For the text-containing cell, return its midpoint in (x, y) coordinate format. 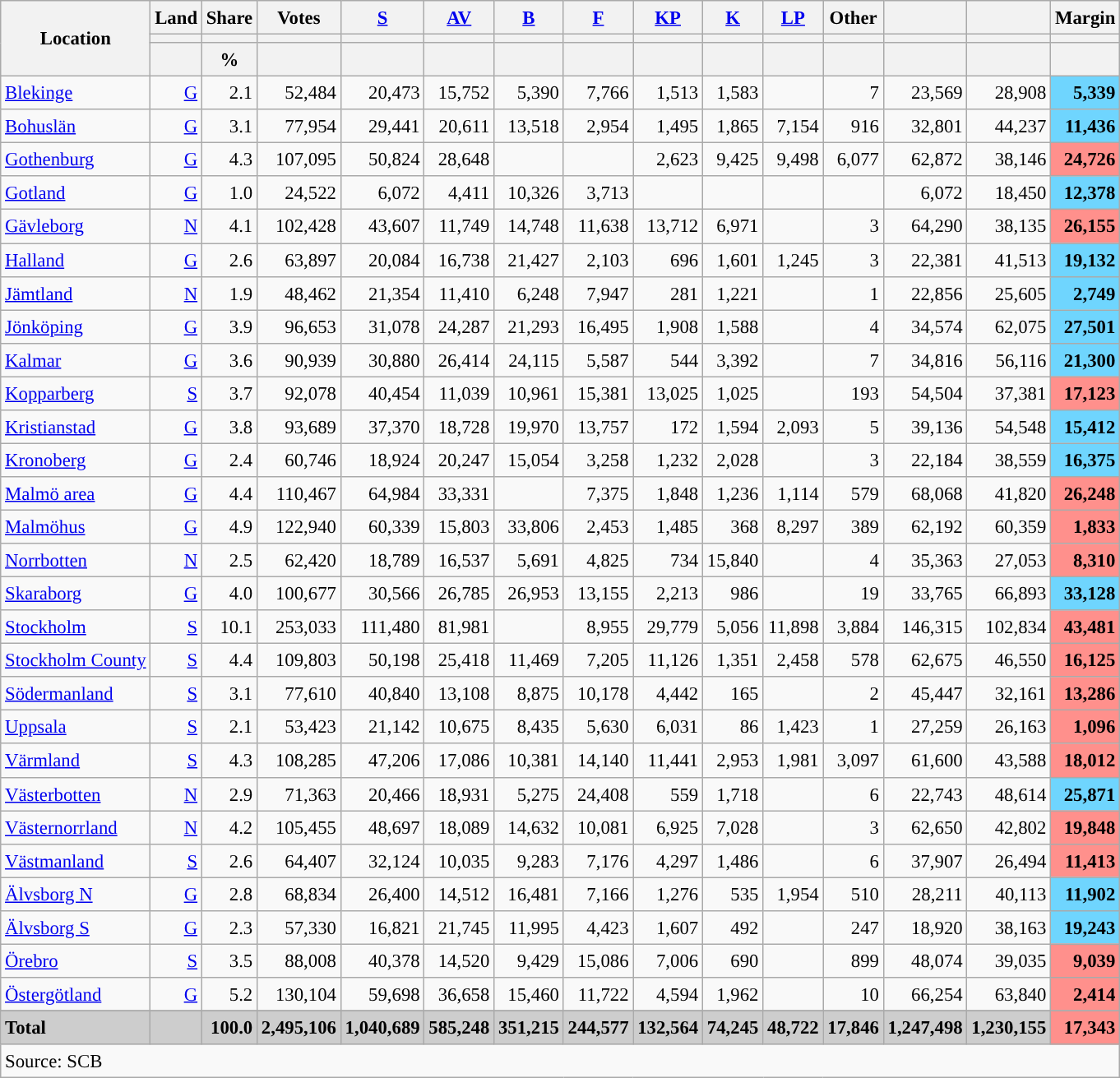
10.1 (229, 627)
7,375 (599, 493)
62,192 (925, 526)
11,898 (793, 627)
Älvsborg S (76, 928)
3,392 (734, 360)
36,658 (459, 995)
9,429 (530, 960)
86 (734, 727)
Älvsborg N (76, 895)
26,494 (1009, 860)
32,801 (925, 127)
18,450 (1009, 192)
43,607 (382, 227)
16,125 (1085, 661)
Kopparberg (76, 393)
24,115 (530, 360)
2.5 (229, 561)
3.5 (229, 960)
4.1 (229, 227)
23,569 (925, 94)
2,453 (599, 526)
Västmanland (76, 860)
22,856 (925, 293)
21,142 (382, 727)
100,677 (299, 594)
2,414 (1085, 995)
19,132 (1085, 260)
1,423 (793, 727)
38,135 (1009, 227)
19 (854, 594)
Stockholm (76, 627)
1,247,498 (925, 1028)
11,413 (1085, 860)
24,726 (1085, 160)
172 (668, 428)
10,961 (530, 393)
2,749 (1085, 293)
15,460 (530, 995)
247 (854, 928)
10,675 (459, 727)
40,113 (1009, 895)
28,211 (925, 895)
132,564 (668, 1028)
16,375 (1085, 460)
26,414 (459, 360)
4.0 (229, 594)
1,351 (734, 661)
26,163 (1009, 727)
24,522 (299, 192)
29,441 (382, 127)
4,442 (668, 694)
10,081 (599, 827)
64,290 (925, 227)
5,339 (1085, 94)
21,354 (382, 293)
15,752 (459, 94)
130,104 (299, 995)
1.9 (229, 293)
Norrbotten (76, 561)
20,611 (459, 127)
35,363 (925, 561)
7,766 (599, 94)
48,614 (1009, 794)
193 (854, 393)
146,315 (925, 627)
2.9 (229, 794)
2,458 (793, 661)
5,630 (599, 727)
44,237 (1009, 127)
10,035 (459, 860)
30,880 (382, 360)
9,283 (530, 860)
41,513 (1009, 260)
18,924 (382, 460)
60,359 (1009, 526)
10,178 (599, 694)
100.0 (229, 1028)
37,381 (1009, 393)
25,871 (1085, 794)
Östergötland (76, 995)
33,331 (459, 493)
16,481 (530, 895)
27,259 (925, 727)
61,600 (925, 761)
38,163 (1009, 928)
68,068 (925, 493)
2.4 (229, 460)
13,518 (530, 127)
Margin (1085, 18)
1,114 (793, 493)
11,039 (459, 393)
26,953 (530, 594)
32,161 (1009, 694)
15,381 (599, 393)
4.9 (229, 526)
1,601 (734, 260)
26,785 (459, 594)
15,054 (530, 460)
10,381 (530, 761)
13,108 (459, 694)
Share (229, 18)
4,594 (668, 995)
1,583 (734, 94)
62,650 (925, 827)
18,089 (459, 827)
16,738 (459, 260)
6,248 (530, 293)
20,473 (382, 94)
351,215 (530, 1028)
Location (76, 39)
3,713 (599, 192)
33,806 (530, 526)
8,955 (599, 627)
60,746 (299, 460)
1,236 (734, 493)
93,689 (299, 428)
Värmland (76, 761)
15,412 (1085, 428)
7,028 (734, 827)
62,675 (925, 661)
13,025 (668, 393)
18,920 (925, 928)
28,648 (459, 160)
34,816 (925, 360)
579 (854, 493)
544 (668, 360)
7,166 (599, 895)
1,276 (668, 895)
20,466 (382, 794)
Source: SCB (561, 1061)
15,840 (734, 561)
11,902 (1085, 895)
6,925 (668, 827)
165 (734, 694)
559 (668, 794)
48,074 (925, 960)
2,213 (668, 594)
690 (734, 960)
2 (854, 694)
4,411 (459, 192)
52,484 (299, 94)
10 (854, 995)
16,537 (459, 561)
3.9 (229, 327)
LP (793, 18)
Södermanland (76, 694)
92,078 (299, 393)
46,550 (1009, 661)
2,953 (734, 761)
Land (176, 18)
2.3 (229, 928)
Gävleborg (76, 227)
17,343 (1085, 1028)
21,745 (459, 928)
25,418 (459, 661)
30,566 (382, 594)
AV (459, 18)
1,221 (734, 293)
1,962 (734, 995)
27,501 (1085, 327)
244,577 (599, 1028)
Gotland (76, 192)
1.0 (229, 192)
14,140 (599, 761)
2,093 (793, 428)
15,803 (459, 526)
38,146 (1009, 160)
19,848 (1085, 827)
5,390 (530, 94)
Malmöhus (76, 526)
39,136 (925, 428)
% (229, 59)
1,607 (668, 928)
KP (668, 18)
15,086 (599, 960)
F (599, 18)
Total (76, 1028)
2,495,106 (299, 1028)
578 (854, 661)
3,258 (599, 460)
110,467 (299, 493)
22,184 (925, 460)
2,028 (734, 460)
B (530, 18)
71,363 (299, 794)
5,587 (599, 360)
26,248 (1085, 493)
18,012 (1085, 761)
41,820 (1009, 493)
40,840 (382, 694)
34,574 (925, 327)
11,638 (599, 227)
Blekinge (76, 94)
45,447 (925, 694)
24,408 (599, 794)
25,605 (1009, 293)
64,407 (299, 860)
899 (854, 960)
66,893 (1009, 594)
21,300 (1085, 360)
96,653 (299, 327)
Uppsala (76, 727)
11,469 (530, 661)
734 (668, 561)
1,848 (668, 493)
63,840 (1009, 995)
62,420 (299, 561)
77,954 (299, 127)
7,006 (668, 960)
11,722 (599, 995)
18,931 (459, 794)
54,548 (1009, 428)
1,954 (793, 895)
Skaraborg (76, 594)
9,425 (734, 160)
62,075 (1009, 327)
Jönköping (76, 327)
8,875 (530, 694)
7,154 (793, 127)
90,939 (299, 360)
6,077 (854, 160)
50,198 (382, 661)
281 (668, 293)
4.2 (229, 827)
107,095 (299, 160)
13,712 (668, 227)
7,205 (599, 661)
492 (734, 928)
4,825 (599, 561)
11,410 (459, 293)
1,230,155 (1009, 1028)
22,381 (925, 260)
40,378 (382, 960)
1,588 (734, 327)
33,128 (1085, 594)
Gothenburg (76, 160)
59,698 (382, 995)
1,718 (734, 794)
14,748 (530, 227)
Örebro (76, 960)
42,802 (1009, 827)
Stockholm County (76, 661)
16,821 (382, 928)
5.2 (229, 995)
14,512 (459, 895)
389 (854, 526)
1,981 (793, 761)
56,116 (1009, 360)
62,872 (925, 160)
54,504 (925, 393)
986 (734, 594)
1,245 (793, 260)
39,035 (1009, 960)
11,441 (668, 761)
63,897 (299, 260)
74,245 (734, 1028)
510 (854, 895)
3.8 (229, 428)
Other (854, 18)
11,126 (668, 661)
8,297 (793, 526)
1,908 (668, 327)
1,513 (668, 94)
11,436 (1085, 127)
48,462 (299, 293)
916 (854, 127)
64,984 (382, 493)
Kronoberg (76, 460)
Halland (76, 260)
68,834 (299, 895)
1,833 (1085, 526)
21,293 (530, 327)
111,480 (382, 627)
1,495 (668, 127)
10,326 (530, 192)
57,330 (299, 928)
50,824 (382, 160)
17,086 (459, 761)
19,970 (530, 428)
6,971 (734, 227)
40,454 (382, 393)
2,103 (599, 260)
60,339 (382, 526)
18,728 (459, 428)
105,455 (299, 827)
18,789 (382, 561)
3,097 (854, 761)
535 (734, 895)
1,096 (1085, 727)
2.8 (229, 895)
3.6 (229, 360)
17,846 (854, 1028)
33,765 (925, 594)
Bohuslän (76, 127)
88,008 (299, 960)
22,743 (925, 794)
37,370 (382, 428)
5,056 (734, 627)
3,884 (854, 627)
43,481 (1085, 627)
1,486 (734, 860)
47,206 (382, 761)
109,803 (299, 661)
3.7 (229, 393)
77,610 (299, 694)
9,498 (793, 160)
26,155 (1085, 227)
K (734, 18)
368 (734, 526)
5 (854, 428)
43,588 (1009, 761)
7,947 (599, 293)
13,286 (1085, 694)
Kalmar (76, 360)
48,697 (382, 827)
27,053 (1009, 561)
31,078 (382, 327)
13,757 (599, 428)
81,981 (459, 627)
6,031 (668, 727)
19,243 (1085, 928)
32,124 (382, 860)
16,495 (599, 327)
1,594 (734, 428)
696 (668, 260)
2,954 (599, 127)
37,907 (925, 860)
253,033 (299, 627)
4,423 (599, 928)
102,428 (299, 227)
14,520 (459, 960)
102,834 (1009, 627)
Västerbotten (76, 794)
5,691 (530, 561)
66,254 (925, 995)
29,779 (668, 627)
13,155 (599, 594)
Jämtland (76, 293)
24,287 (459, 327)
4,297 (668, 860)
Malmö area (76, 493)
7,176 (599, 860)
17,123 (1085, 393)
48,722 (793, 1028)
12,378 (1085, 192)
28,908 (1009, 94)
1,865 (734, 127)
21,427 (530, 260)
1,025 (734, 393)
26,400 (382, 895)
11,995 (530, 928)
8,310 (1085, 561)
20,247 (459, 460)
1,232 (668, 460)
14,632 (530, 827)
38,559 (1009, 460)
11,749 (459, 227)
1,485 (668, 526)
9,039 (1085, 960)
Västernorrland (76, 827)
1,040,689 (382, 1028)
8,435 (530, 727)
2,623 (668, 160)
Votes (299, 18)
53,423 (299, 727)
5,275 (530, 794)
108,285 (299, 761)
122,940 (299, 526)
Kristianstad (76, 428)
585,248 (459, 1028)
20,084 (382, 260)
